Locate the cell with the specified text and output its [X, Y] center coordinate. 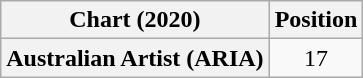
Australian Artist (ARIA) [135, 58]
17 [316, 58]
Chart (2020) [135, 20]
Position [316, 20]
